Scan for the cell matching the given text and deliver its [x, y] coordinate at center. 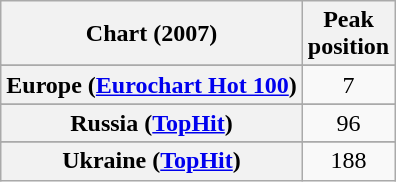
7 [348, 85]
Peakposition [348, 34]
188 [348, 161]
Chart (2007) [152, 34]
Ukraine (TopHit) [152, 161]
Russia (TopHit) [152, 123]
96 [348, 123]
Europe (Eurochart Hot 100) [152, 85]
